Return the [x, y] coordinate for the center point of the cell that contains the specified text.  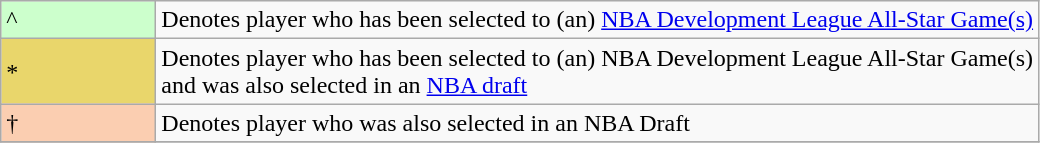
* [78, 72]
Denotes player who was also selected in an NBA Draft [598, 123]
Denotes player who has been selected to (an) NBA Development League All-Star Game(s) [598, 20]
^ [78, 20]
† [78, 123]
Denotes player who has been selected to (an) NBA Development League All-Star Game(s) and was also selected in an NBA draft [598, 72]
